Return the (X, Y) coordinate for the center point of the cell that contains the specified text.  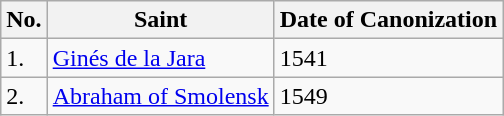
1549 (388, 96)
1541 (388, 58)
Abraham of Smolensk (160, 96)
2. (24, 96)
Ginés de la Jara (160, 58)
No. (24, 20)
1. (24, 58)
Date of Canonization (388, 20)
Saint (160, 20)
